Provide the (X, Y) coordinate of the cell's center where the given text is located.  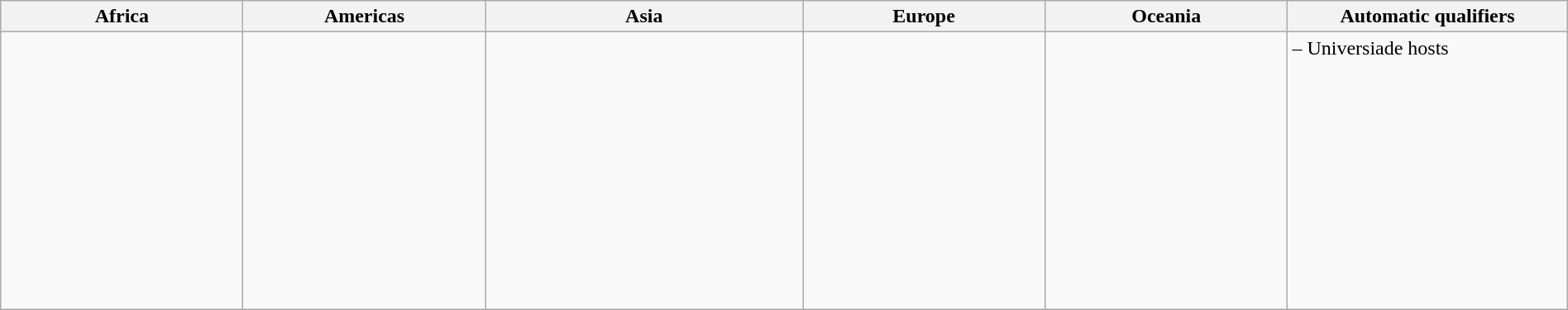
Americas (364, 17)
Asia (643, 17)
– Universiade hosts (1427, 170)
Oceania (1166, 17)
Africa (122, 17)
Automatic qualifiers (1427, 17)
Europe (923, 17)
